Locate the cell with the specified text and output its (X, Y) center coordinate. 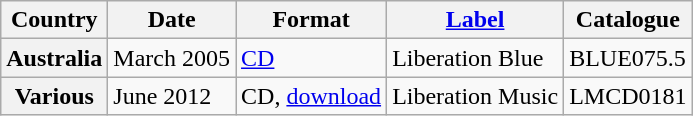
CD, download (312, 96)
Format (312, 20)
Liberation Music (476, 96)
Country (54, 20)
CD (312, 58)
Catalogue (628, 20)
Liberation Blue (476, 58)
LMCD0181 (628, 96)
Various (54, 96)
June 2012 (172, 96)
Date (172, 20)
Label (476, 20)
BLUE075.5 (628, 58)
Australia (54, 58)
March 2005 (172, 58)
